From the cell containing the given text, extract its center point as [x, y] coordinate. 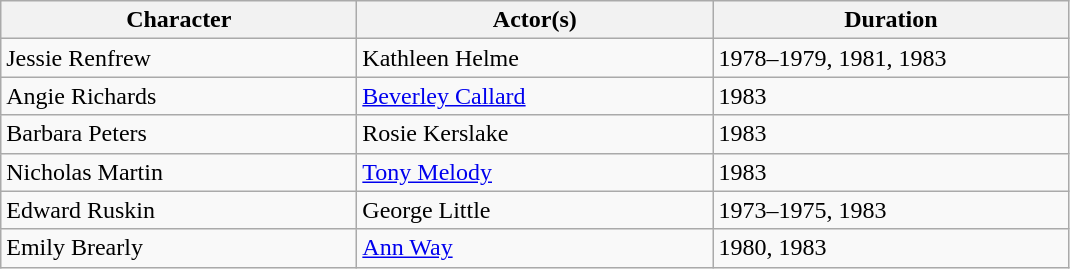
Ann Way [535, 248]
Angie Richards [179, 96]
Nicholas Martin [179, 172]
Kathleen Helme [535, 58]
Tony Melody [535, 172]
Character [179, 20]
Emily Brearly [179, 248]
Duration [891, 20]
Edward Ruskin [179, 210]
Actor(s) [535, 20]
Jessie Renfrew [179, 58]
1978–1979, 1981, 1983 [891, 58]
1973–1975, 1983 [891, 210]
Beverley Callard [535, 96]
Barbara Peters [179, 134]
Rosie Kerslake [535, 134]
George Little [535, 210]
1980, 1983 [891, 248]
